Return [X, Y] of the center of cell containing provided text 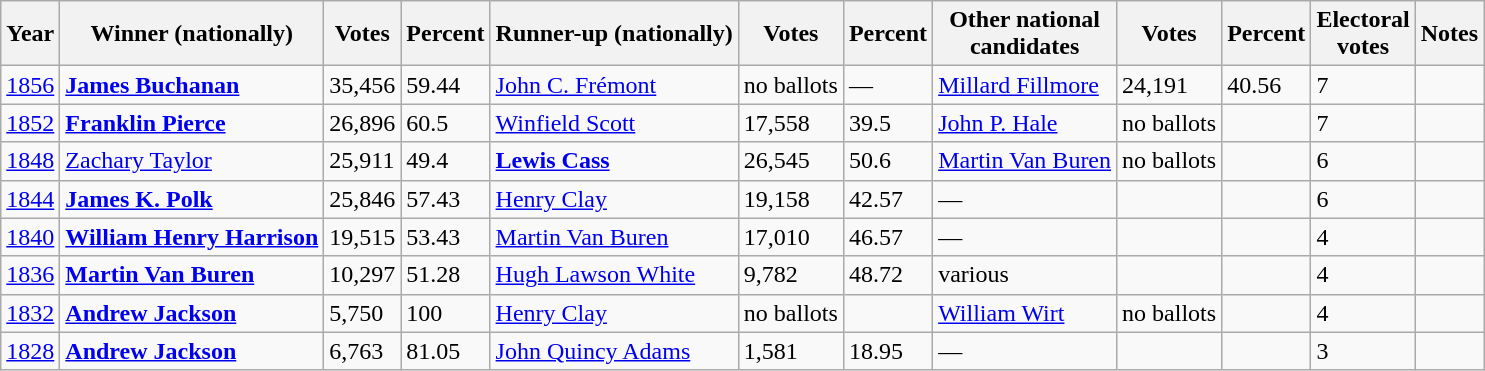
6,763 [362, 351]
1,581 [790, 351]
Year [30, 34]
Winner (nationally) [192, 34]
1828 [30, 351]
46.57 [888, 237]
60.5 [446, 123]
24,191 [1170, 85]
51.28 [446, 275]
Hugh Lawson White [614, 275]
53.43 [446, 237]
Electoralvotes [1363, 34]
John P. Hale [1025, 123]
1856 [30, 85]
17,558 [790, 123]
James Buchanan [192, 85]
100 [446, 313]
17,010 [790, 237]
39.5 [888, 123]
3 [1363, 351]
5,750 [362, 313]
48.72 [888, 275]
1840 [30, 237]
Millard Fillmore [1025, 85]
1832 [30, 313]
50.6 [888, 161]
Notes [1449, 34]
William Henry Harrison [192, 237]
19,515 [362, 237]
John C. Frémont [614, 85]
40.56 [1266, 85]
Franklin Pierce [192, 123]
59.44 [446, 85]
57.43 [446, 199]
81.05 [446, 351]
Winfield Scott [614, 123]
1836 [30, 275]
19,158 [790, 199]
1852 [30, 123]
42.57 [888, 199]
Runner-up (nationally) [614, 34]
25,911 [362, 161]
Lewis Cass [614, 161]
Other nationalcandidates [1025, 34]
49.4 [446, 161]
1848 [30, 161]
1844 [30, 199]
35,456 [362, 85]
26,896 [362, 123]
9,782 [790, 275]
18.95 [888, 351]
John Quincy Adams [614, 351]
26,545 [790, 161]
various [1025, 275]
William Wirt [1025, 313]
10,297 [362, 275]
Zachary Taylor [192, 161]
25,846 [362, 199]
James K. Polk [192, 199]
